Return (X, Y) of the center of cell containing provided text 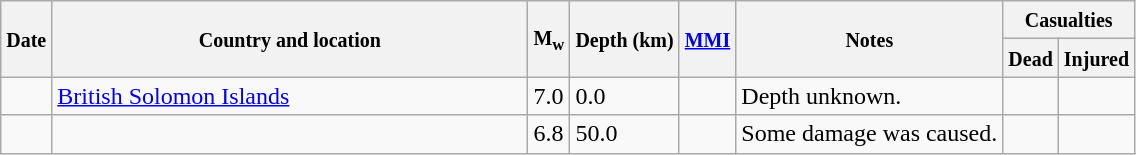
MMI (708, 39)
Injured (1096, 58)
Depth (km) (624, 39)
Casualties (1069, 20)
6.8 (549, 134)
British Solomon Islands (290, 96)
50.0 (624, 134)
0.0 (624, 96)
Dead (1031, 58)
Notes (870, 39)
7.0 (549, 96)
Mw (549, 39)
Some damage was caused. (870, 134)
Date (26, 39)
Country and location (290, 39)
Depth unknown. (870, 96)
